From the cell containing the given text, extract its center point as (X, Y) coordinate. 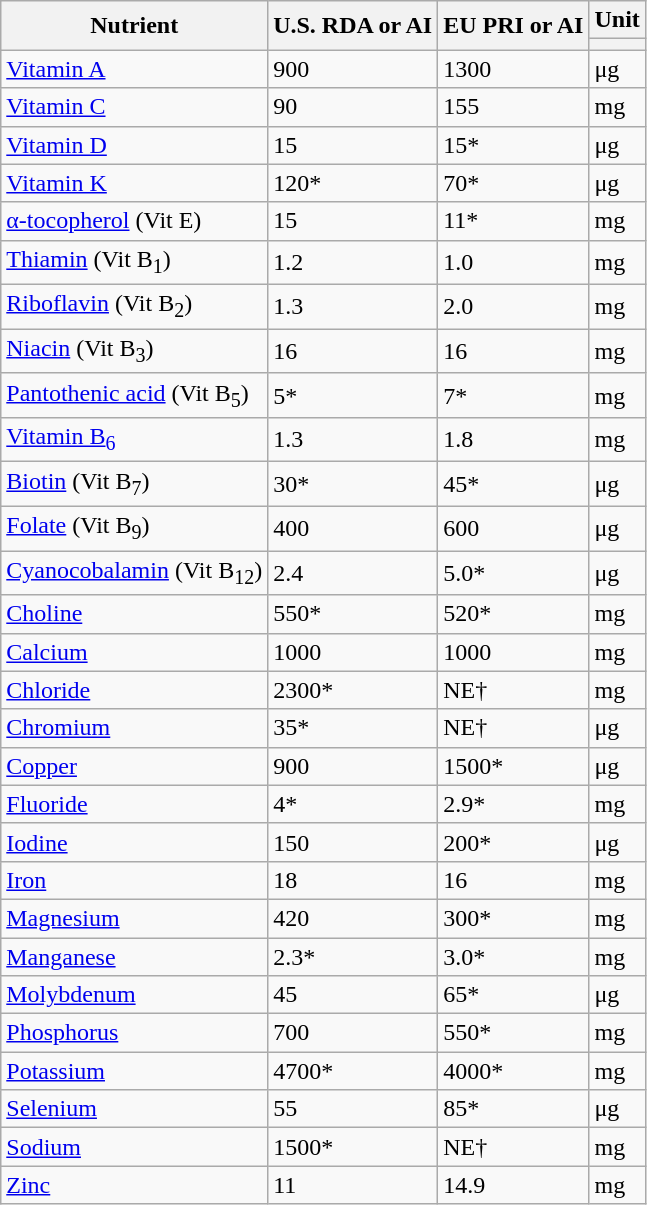
14.9 (514, 1185)
Potassium (134, 1071)
65* (514, 995)
Choline (134, 614)
420 (353, 918)
90 (353, 107)
Vitamin B6 (134, 440)
Cyanocobalamin (Vit B12) (134, 573)
5.0* (514, 573)
4000* (514, 1071)
4700* (353, 1071)
Chloride (134, 690)
300* (514, 918)
45 (353, 995)
Manganese (134, 957)
Zinc (134, 1185)
α-tocopherol (Vit E) (134, 221)
120* (353, 183)
Sodium (134, 1147)
Vitamin C (134, 107)
11 (353, 1185)
Iodine (134, 842)
7* (514, 395)
45* (514, 484)
55 (353, 1109)
400 (353, 528)
2300* (353, 690)
Chromium (134, 728)
Copper (134, 766)
Nutrient (134, 26)
1.8 (514, 440)
35* (353, 728)
1.2 (353, 262)
Unit (617, 20)
Fluoride (134, 804)
2.9* (514, 804)
1300 (514, 69)
520* (514, 614)
Molybdenum (134, 995)
Selenium (134, 1109)
700 (353, 1033)
2.3* (353, 957)
15* (514, 145)
5* (353, 395)
Vitamin K (134, 183)
Pantothenic acid (Vit B5) (134, 395)
Niacin (Vit B3) (134, 351)
30* (353, 484)
Riboflavin (Vit B2) (134, 307)
U.S. RDA or AI (353, 26)
Phosphorus (134, 1033)
Vitamin A (134, 69)
11* (514, 221)
2.4 (353, 573)
Magnesium (134, 918)
Vitamin D (134, 145)
150 (353, 842)
600 (514, 528)
200* (514, 842)
2.0 (514, 307)
1.0 (514, 262)
85* (514, 1109)
Iron (134, 880)
Thiamin (Vit B1) (134, 262)
70* (514, 183)
18 (353, 880)
155 (514, 107)
3.0* (514, 957)
Folate (Vit B9) (134, 528)
EU PRI or AI (514, 26)
4* (353, 804)
Calcium (134, 652)
Biotin (Vit B7) (134, 484)
